Return (X, Y) of the center of cell containing provided text 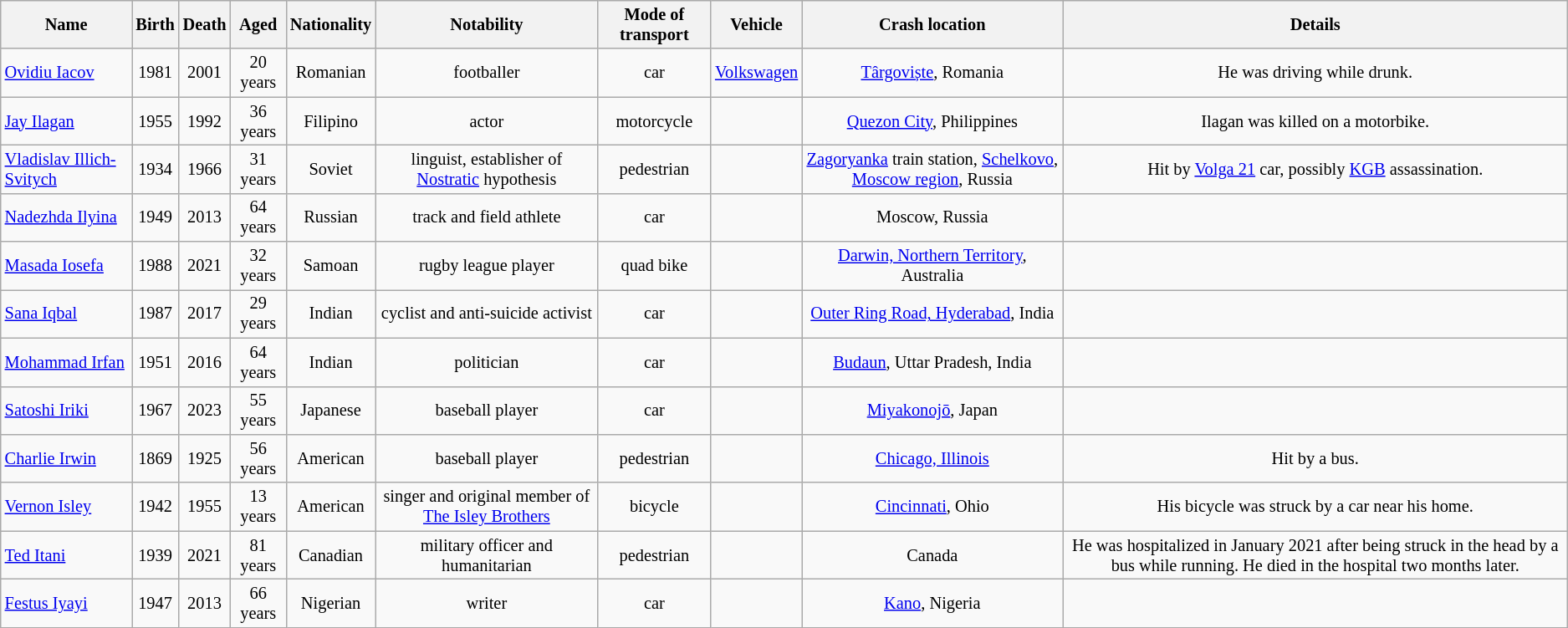
1966 (205, 169)
Russian (331, 217)
Volkswagen (756, 73)
1967 (156, 411)
He was hospitalized in January 2021 after being struck in the head by a bus while running. He died in the hospital two months later. (1315, 555)
Notability (487, 24)
Nadezhda Ilyina (67, 217)
1947 (156, 603)
Samoan (331, 266)
Mode of transport (654, 24)
Crash location (932, 24)
Mohammad Irfan (67, 362)
1988 (156, 266)
Birth (156, 24)
quad bike (654, 266)
36 years (258, 121)
Moscow, Russia (932, 217)
Nigerian (331, 603)
Budaun, Uttar Pradesh, India (932, 362)
Kano, Nigeria (932, 603)
Miyakonojō, Japan (932, 411)
66 years (258, 603)
Soviet (331, 169)
31 years (258, 169)
81 years (258, 555)
1934 (156, 169)
Chicago, Illinois (932, 458)
1869 (156, 458)
military officer and humanitarian (487, 555)
Vehicle (756, 24)
bicycle (654, 507)
29 years (258, 314)
Ilagan was killed on a motorbike. (1315, 121)
actor (487, 121)
2016 (205, 362)
Aged (258, 24)
2017 (205, 314)
Canadian (331, 555)
32 years (258, 266)
1942 (156, 507)
footballer (487, 73)
Cincinnati, Ohio (932, 507)
singer and original member of The Isley Brothers (487, 507)
20 years (258, 73)
1981 (156, 73)
politician (487, 362)
13 years (258, 507)
Canada (932, 555)
Hit by Volga 21 car, possibly KGB assassination. (1315, 169)
Nationality (331, 24)
1925 (205, 458)
Quezon City, Philippines (932, 121)
Vladislav Illich-Svitych (67, 169)
Jay Ilagan (67, 121)
Filipino (331, 121)
Ted Itani (67, 555)
Zagoryanka train station, Schelkovo, Moscow region, Russia (932, 169)
Japanese (331, 411)
Hit by a bus. (1315, 458)
1987 (156, 314)
55 years (258, 411)
rugby league player (487, 266)
Outer Ring Road, Hyderabad, India (932, 314)
2001 (205, 73)
His bicycle was struck by a car near his home. (1315, 507)
cyclist and anti-suicide activist (487, 314)
1949 (156, 217)
Târgoviște, Romania (932, 73)
Sana Iqbal (67, 314)
1951 (156, 362)
writer (487, 603)
1992 (205, 121)
Darwin, Northern Territory, Australia (932, 266)
He was driving while drunk. (1315, 73)
Death (205, 24)
Details (1315, 24)
56 years (258, 458)
track and field athlete (487, 217)
Romanian (331, 73)
Charlie Irwin (67, 458)
Festus Iyayi (67, 603)
2023 (205, 411)
Name (67, 24)
Ovidiu Iacov (67, 73)
Vernon Isley (67, 507)
Satoshi Iriki (67, 411)
linguist, establisher of Nostratic hypothesis (487, 169)
motorcycle (654, 121)
1939 (156, 555)
Masada Iosefa (67, 266)
